Output the [X, Y] coordinate of the center of the cell containing the given text.  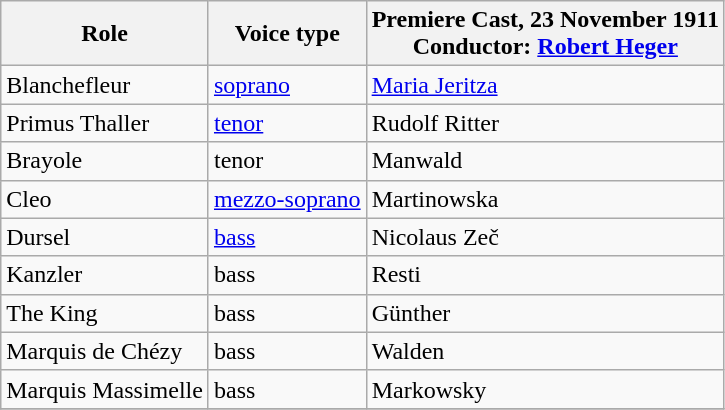
Manwald [545, 161]
Günther [545, 313]
Marquis de Chézy [105, 351]
mezzo-soprano [287, 199]
Martinowska [545, 199]
Marquis Massimelle [105, 389]
Kanzler [105, 275]
Walden [545, 351]
Blanchefleur [105, 85]
Maria Jeritza [545, 85]
Brayole [105, 161]
The King [105, 313]
Dursel [105, 237]
Primus Thaller [105, 123]
Voice type [287, 34]
Markowsky [545, 389]
Role [105, 34]
Rudolf Ritter [545, 123]
Premiere Cast, 23 November 1911Conductor: Robert Heger [545, 34]
soprano [287, 85]
Resti [545, 275]
Nicolaus Zeč [545, 237]
Cleo [105, 199]
